Detect which cell encompasses the target text, then output its (x, y) center coordinate. 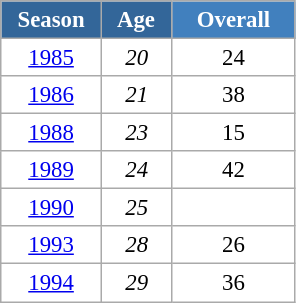
26 (234, 245)
21 (136, 95)
29 (136, 283)
1994 (52, 283)
Age (136, 20)
28 (136, 245)
15 (234, 133)
25 (136, 208)
1989 (52, 170)
1990 (52, 208)
38 (234, 95)
Overall (234, 20)
1993 (52, 245)
42 (234, 170)
1988 (52, 133)
Season (52, 20)
1985 (52, 58)
36 (234, 283)
23 (136, 133)
1986 (52, 95)
20 (136, 58)
